Search for the cell housing the specified text and yield its (x, y) center coordinate. 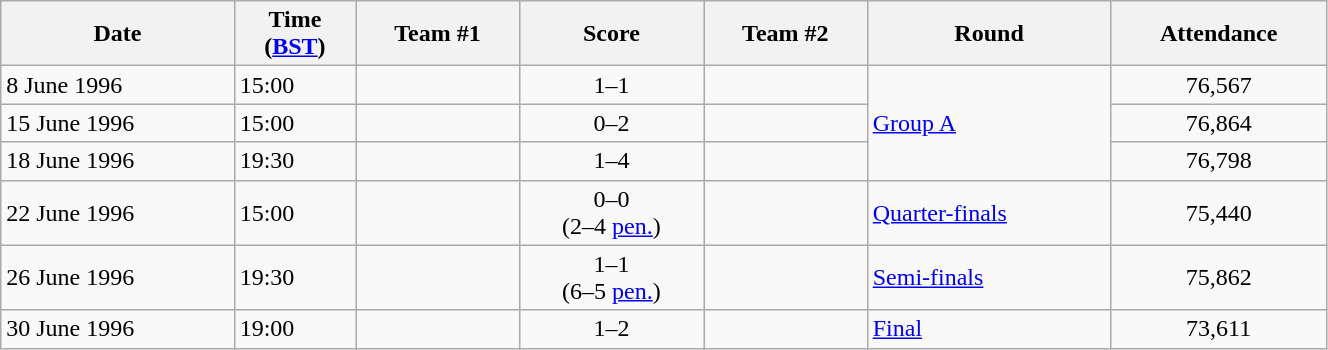
8 June 1996 (118, 85)
22 June 1996 (118, 212)
0–2 (611, 123)
75,862 (1219, 278)
Final (989, 329)
Time(BST) (295, 34)
Team #2 (786, 34)
0–0 (2–4 pen.) (611, 212)
Date (118, 34)
1–4 (611, 161)
75,440 (1219, 212)
76,864 (1219, 123)
15 June 1996 (118, 123)
76,567 (1219, 85)
Semi-finals (989, 278)
Score (611, 34)
1–2 (611, 329)
Attendance (1219, 34)
30 June 1996 (118, 329)
76,798 (1219, 161)
Round (989, 34)
1–1 (6–5 pen.) (611, 278)
Quarter-finals (989, 212)
Group A (989, 123)
19:00 (295, 329)
18 June 1996 (118, 161)
Team #1 (438, 34)
26 June 1996 (118, 278)
1–1 (611, 85)
73,611 (1219, 329)
